Detect which cell encompasses the target text, then output its [x, y] center coordinate. 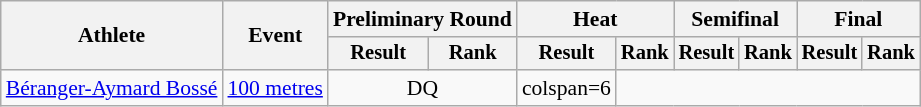
Preliminary Round [422, 19]
Heat [596, 19]
Event [274, 36]
100 metres [274, 88]
Final [858, 19]
Athlete [112, 36]
DQ [422, 88]
Semifinal [736, 19]
Béranger-Aymard Bossé [112, 88]
colspan=6 [566, 88]
